Detect which cell encompasses the target text, then output its [X, Y] center coordinate. 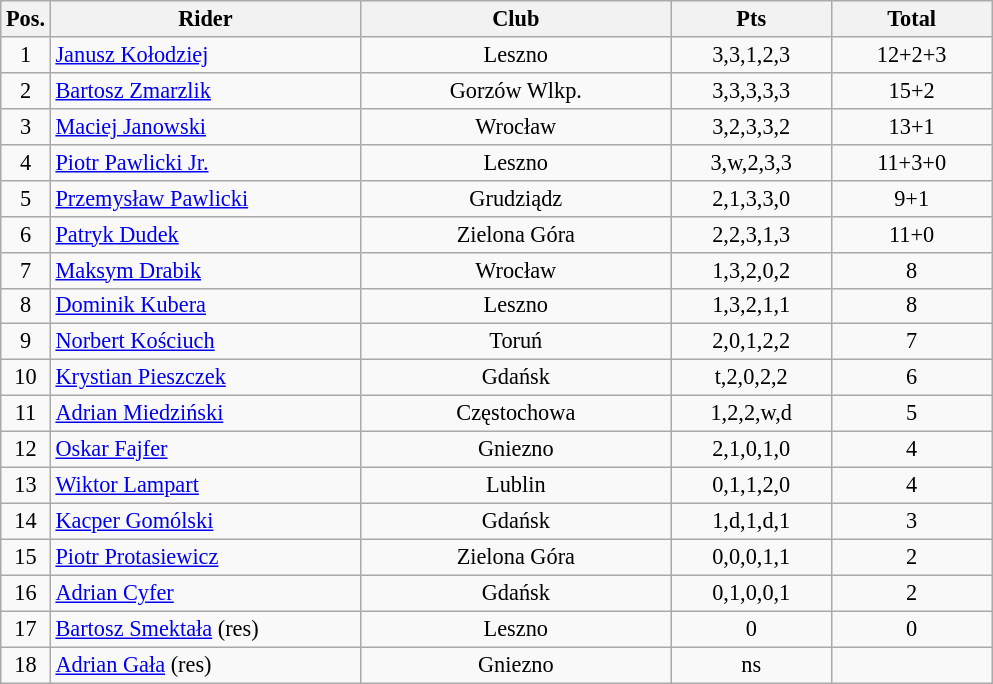
Toruń [516, 342]
Kacper Gomólski [205, 521]
1,3,2,0,2 [751, 270]
10 [26, 378]
2,2,3,1,3 [751, 234]
15 [26, 557]
1,2,2,w,d [751, 414]
9 [26, 342]
0,1,1,2,0 [751, 485]
Piotr Pawlicki Jr. [205, 162]
11+0 [911, 234]
t,2,0,2,2 [751, 378]
Dominik Kubera [205, 306]
Grudziądz [516, 198]
Bartosz Smektała (res) [205, 629]
Club [516, 19]
Bartosz Zmarzlik [205, 90]
Adrian Gała (res) [205, 665]
2,0,1,2,2 [751, 342]
Adrian Miedziński [205, 414]
Janusz Kołodziej [205, 55]
3,w,2,3,3 [751, 162]
Rider [205, 19]
Pts [751, 19]
Maksym Drabik [205, 270]
Wiktor Lampart [205, 485]
2,1,0,1,0 [751, 450]
Lublin [516, 485]
Gorzów Wlkp. [516, 90]
3,3,1,2,3 [751, 55]
0,0,0,1,1 [751, 557]
3,3,3,3,3 [751, 90]
Patryk Dudek [205, 234]
16 [26, 593]
1,3,2,1,1 [751, 306]
11+3+0 [911, 162]
12+2+3 [911, 55]
13 [26, 485]
Przemysław Pawlicki [205, 198]
Maciej Janowski [205, 126]
11 [26, 414]
9+1 [911, 198]
12 [26, 450]
Pos. [26, 19]
Oskar Fajfer [205, 450]
Norbert Kościuch [205, 342]
18 [26, 665]
13+1 [911, 126]
0,1,0,0,1 [751, 593]
3,2,3,3,2 [751, 126]
15+2 [911, 90]
17 [26, 629]
Częstochowa [516, 414]
Total [911, 19]
2,1,3,3,0 [751, 198]
1,d,1,d,1 [751, 521]
14 [26, 521]
Adrian Cyfer [205, 593]
Piotr Protasiewicz [205, 557]
Krystian Pieszczek [205, 378]
ns [751, 665]
1 [26, 55]
